Identify which cell holds the provided text, then report its [x, y] central coordinate. 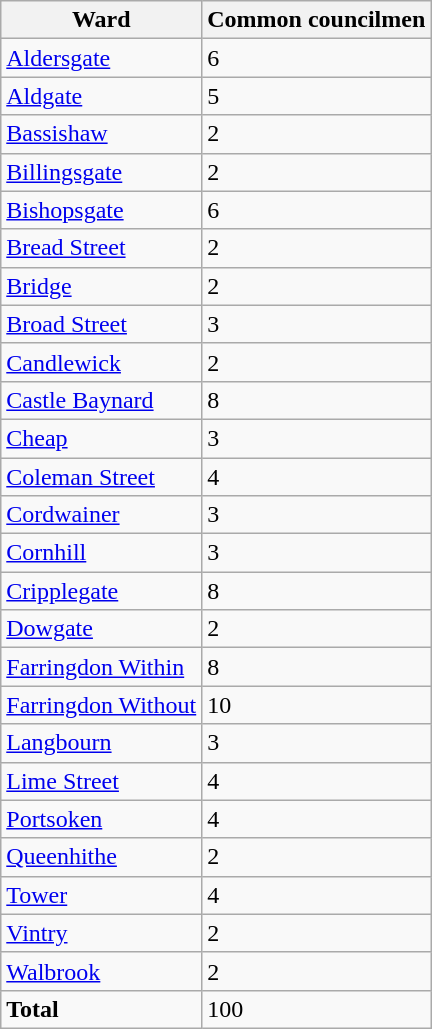
10 [316, 705]
100 [316, 1009]
Coleman Street [102, 477]
Farringdon Within [102, 667]
Farringdon Without [102, 705]
Billingsgate [102, 172]
Bishopsgate [102, 210]
Dowgate [102, 629]
Aldersgate [102, 58]
Broad Street [102, 324]
Cordwainer [102, 515]
Portsoken [102, 819]
Vintry [102, 933]
Candlewick [102, 362]
Bridge [102, 286]
Total [102, 1009]
Tower [102, 895]
Ward [102, 20]
Walbrook [102, 971]
Castle Baynard [102, 400]
Cripplegate [102, 591]
5 [316, 96]
Langbourn [102, 743]
Queenhithe [102, 857]
Common councilmen [316, 20]
Cheap [102, 438]
Bread Street [102, 248]
Bassishaw [102, 134]
Cornhill [102, 553]
Aldgate [102, 96]
Lime Street [102, 781]
